Return the [x, y] coordinate for the center point of the cell that contains the specified text.  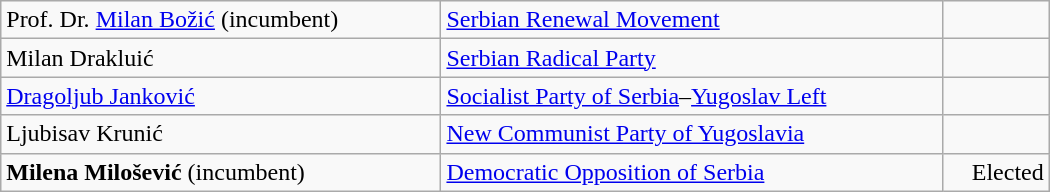
Elected [996, 172]
Democratic Opposition of Serbia [692, 172]
Prof. Dr. Milan Božić (incumbent) [221, 20]
Milena Milošević (incumbent) [221, 172]
Ljubisav Krunić [221, 134]
Socialist Party of Serbia–Yugoslav Left [692, 96]
Dragoljub Janković [221, 96]
Milan Drakluić [221, 58]
Serbian Renewal Movement [692, 20]
Serbian Radical Party [692, 58]
New Communist Party of Yugoslavia [692, 134]
